Identify which cell holds the provided text, then report its (X, Y) central coordinate. 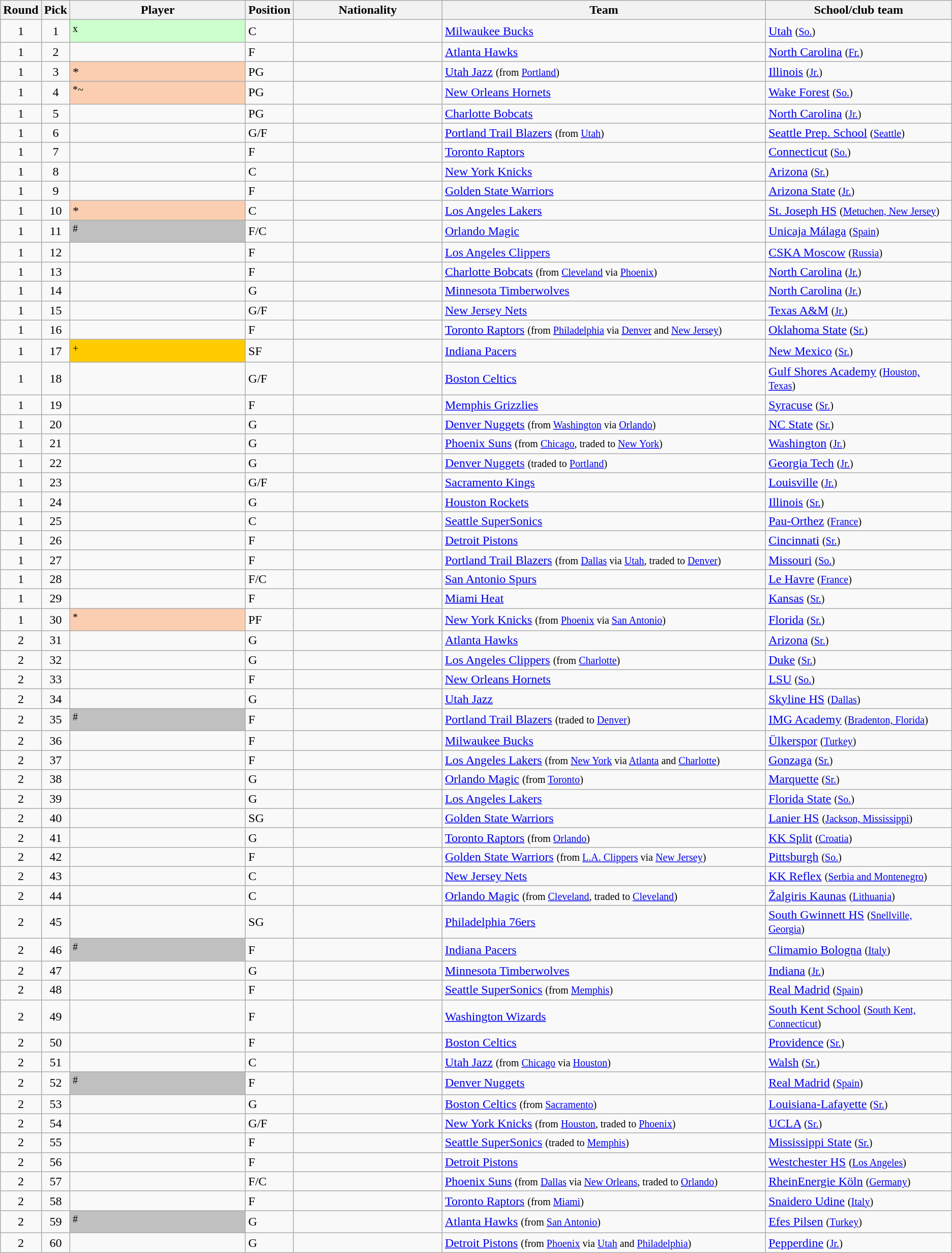
San Antonio Spurs (604, 579)
24 (55, 502)
Seattle SuperSonics (traded to Memphis) (604, 1143)
Pepperdine (Jr.) (859, 1243)
9 (55, 191)
Snaidero Udine (Italy) (859, 1201)
Florida State (So.) (859, 799)
47 (55, 971)
New York Knicks (from Houston, traded to Phoenix) (604, 1123)
51 (55, 1062)
Portland Trail Blazers (from Dallas via Utah, traded to Denver) (604, 560)
South Gwinnett HS (Snellville, Georgia) (859, 922)
12 (55, 252)
Denver Nuggets (604, 1083)
4 (55, 93)
CSKA Moscow (Russia) (859, 252)
Portland Trail Blazers (from Utah) (604, 133)
New York Knicks (604, 171)
34 (55, 698)
Houston Rockets (604, 502)
39 (55, 799)
17 (55, 351)
30 (55, 620)
Pittsburgh (So.) (859, 857)
Nationality (368, 10)
Oklahoma State (Sr.) (859, 330)
18 (55, 378)
31 (55, 640)
10 (55, 210)
Missouri (So.) (859, 560)
Žalgiris Kaunas (Lithuania) (859, 895)
Kansas (Sr.) (859, 599)
50 (55, 1042)
11 (55, 231)
Portland Trail Blazers (traded to Denver) (604, 719)
Unicaja Málaga (Spain) (859, 231)
Round (21, 10)
x (158, 32)
Lanier HS (Jackson, Mississippi) (859, 818)
13 (55, 272)
Utah Jazz (604, 698)
Florida (Sr.) (859, 620)
3 (55, 71)
Washington Wizards (604, 1016)
South Kent School (South Kent, Connecticut) (859, 1016)
Syracuse (Sr.) (859, 405)
Miami Heat (604, 599)
Gulf Shores Academy (Houston, Texas) (859, 378)
27 (55, 560)
Washington (Jr.) (859, 444)
Georgia Tech (Jr.) (859, 463)
Denver Nuggets (from Washington via Orlando) (604, 424)
UCLA (Sr.) (859, 1123)
38 (55, 779)
Cincinnati (Sr.) (859, 540)
Ülkerspor (Turkey) (859, 741)
Orlando Magic (604, 231)
Los Angeles Clippers (604, 252)
Louisville (Jr.) (859, 482)
22 (55, 463)
Orlando Magic (from Toronto) (604, 779)
New Mexico (Sr.) (859, 351)
28 (55, 579)
Toronto Raptors (604, 152)
33 (55, 679)
Louisiana-Lafayette (Sr.) (859, 1104)
Charlotte Bobcats (604, 113)
Efes Pilsen (Turkey) (859, 1222)
56 (55, 1162)
Memphis Grizzlies (604, 405)
Los Angeles Clippers (from Charlotte) (604, 660)
St. Joseph HS (Metuchen, New Jersey) (859, 210)
52 (55, 1083)
Golden State Warriors (from L.A. Clippers via New Jersey) (604, 857)
Philadelphia 76ers (604, 922)
School/club team (859, 10)
Phoenix Suns (from Dallas via New Orleans, traded to Orlando) (604, 1181)
Toronto Raptors (from Philadelphia via Denver and New Jersey) (604, 330)
Skyline HS (Dallas) (859, 698)
Seattle SuperSonics (from Memphis) (604, 990)
Sacramento Kings (604, 482)
Westchester HS (Los Angeles) (859, 1162)
60 (55, 1243)
Gonzaga (Sr.) (859, 760)
Connecticut (So.) (859, 152)
32 (55, 660)
Le Havre (France) (859, 579)
Utah Jazz (from Portland) (604, 71)
55 (55, 1143)
Position (270, 10)
Marquette (Sr.) (859, 779)
5 (55, 113)
44 (55, 895)
Illinois (Jr.) (859, 71)
Wake Forest (So.) (859, 93)
Boston Celtics (from Sacramento) (604, 1104)
58 (55, 1201)
*~ (158, 93)
6 (55, 133)
Walsh (Sr.) (859, 1062)
35 (55, 719)
Charlotte Bobcats (from Cleveland via Phoenix) (604, 272)
Phoenix Suns (from Chicago, traded to New York) (604, 444)
RheinEnergie Köln (Germany) (859, 1181)
Player (158, 10)
Indiana (Jr.) (859, 971)
Texas A&M (Jr.) (859, 310)
54 (55, 1123)
KK Split (Croatia) (859, 837)
43 (55, 876)
LSU (So.) (859, 679)
Utah (So.) (859, 32)
15 (55, 310)
29 (55, 599)
57 (55, 1181)
+ (158, 351)
Toronto Raptors (from Orlando) (604, 837)
53 (55, 1104)
IMG Academy (Bradenton, Florida) (859, 719)
Toronto Raptors (from Miami) (604, 1201)
20 (55, 424)
Denver Nuggets (traded to Portland) (604, 463)
SF (270, 351)
Orlando Magic (from Cleveland, traded to Cleveland) (604, 895)
Illinois (Sr.) (859, 502)
26 (55, 540)
Mississippi State (Sr.) (859, 1143)
16 (55, 330)
Seattle Prep. School (Seattle) (859, 133)
8 (55, 171)
KK Reflex (Serbia and Montenegro) (859, 876)
59 (55, 1222)
25 (55, 521)
49 (55, 1016)
40 (55, 818)
19 (55, 405)
14 (55, 291)
Detroit Pistons (from Phoenix via Utah and Philadelphia) (604, 1243)
Seattle SuperSonics (604, 521)
41 (55, 837)
7 (55, 152)
Pick (55, 10)
Pau-Orthez (France) (859, 521)
Atlanta Hawks (from San Antonio) (604, 1222)
45 (55, 922)
NC State (Sr.) (859, 424)
23 (55, 482)
46 (55, 950)
42 (55, 857)
37 (55, 760)
Team (604, 10)
36 (55, 741)
Providence (Sr.) (859, 1042)
Utah Jazz (from Chicago via Houston) (604, 1062)
PF (270, 620)
Climamio Bologna (Italy) (859, 950)
North Carolina (Fr.) (859, 52)
New York Knicks (from Phoenix via San Antonio) (604, 620)
Los Angeles Lakers (from New York via Atlanta and Charlotte) (604, 760)
21 (55, 444)
Duke (Sr.) (859, 660)
48 (55, 990)
Arizona State (Jr.) (859, 191)
